Determine the [x, y] coordinate at the center of the cell enclosing the given text.  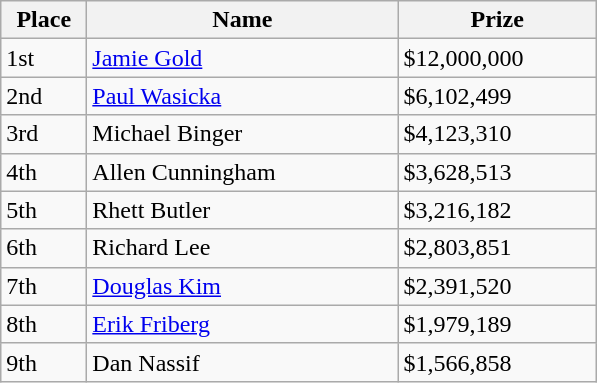
Richard Lee [242, 248]
Name [242, 20]
Dan Nassif [242, 362]
$2,391,520 [498, 286]
5th [44, 210]
Douglas Kim [242, 286]
$6,102,499 [498, 96]
3rd [44, 134]
6th [44, 248]
Paul Wasicka [242, 96]
9th [44, 362]
$1,566,858 [498, 362]
Jamie Gold [242, 58]
Michael Binger [242, 134]
Prize [498, 20]
$12,000,000 [498, 58]
Rhett Butler [242, 210]
$2,803,851 [498, 248]
$1,979,189 [498, 324]
Allen Cunningham [242, 172]
Erik Friberg [242, 324]
$3,628,513 [498, 172]
$3,216,182 [498, 210]
$4,123,310 [498, 134]
Place [44, 20]
4th [44, 172]
8th [44, 324]
1st [44, 58]
7th [44, 286]
2nd [44, 96]
